Search for the cell housing the specified text and yield its [X, Y] center coordinate. 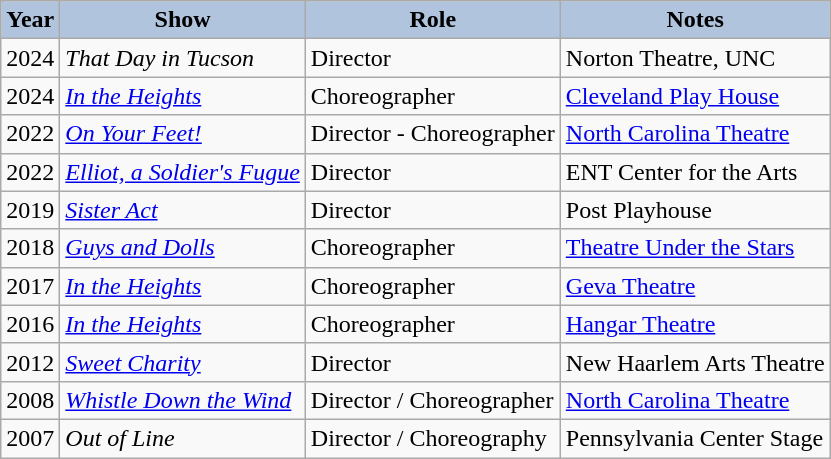
2018 [30, 248]
Sister Act [183, 210]
Director - Choreographer [432, 134]
ENT Center for the Arts [695, 172]
2007 [30, 438]
2012 [30, 362]
2019 [30, 210]
Theatre Under the Stars [695, 248]
New Haarlem Arts Theatre [695, 362]
Role [432, 20]
On Your Feet! [183, 134]
Director / Choreography [432, 438]
2016 [30, 324]
Elliot, a Soldier's Fugue [183, 172]
Out of Line [183, 438]
Cleveland Play House [695, 96]
Geva Theatre [695, 286]
That Day in Tucson [183, 58]
Hangar Theatre [695, 324]
2017 [30, 286]
Norton Theatre, UNC [695, 58]
Guys and Dolls [183, 248]
Sweet Charity [183, 362]
Year [30, 20]
Show [183, 20]
Director / Choreographer [432, 400]
Notes [695, 20]
Whistle Down the Wind [183, 400]
Post Playhouse [695, 210]
2008 [30, 400]
Pennsylvania Center Stage [695, 438]
